Detect which cell encompasses the target text, then output its [x, y] center coordinate. 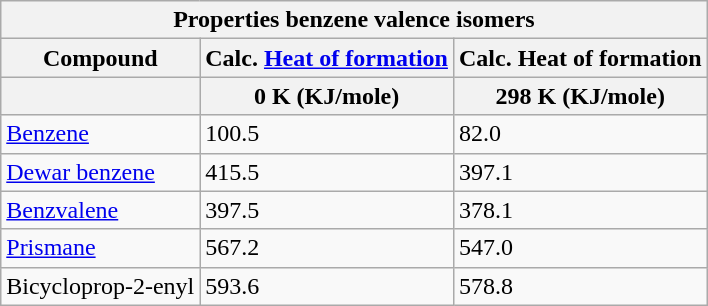
0 K (KJ/mole) [327, 96]
Benzvalene [100, 210]
415.5 [327, 172]
Properties benzene valence isomers [354, 20]
378.1 [580, 210]
100.5 [327, 134]
82.0 [580, 134]
Compound [100, 58]
397.5 [327, 210]
Dewar benzene [100, 172]
Benzene [100, 134]
593.6 [327, 286]
Bicycloprop-2-enyl [100, 286]
578.8 [580, 286]
547.0 [580, 248]
298 K (KJ/mole) [580, 96]
567.2 [327, 248]
Prismane [100, 248]
397.1 [580, 172]
